Search for the cell housing the specified text and yield its (X, Y) center coordinate. 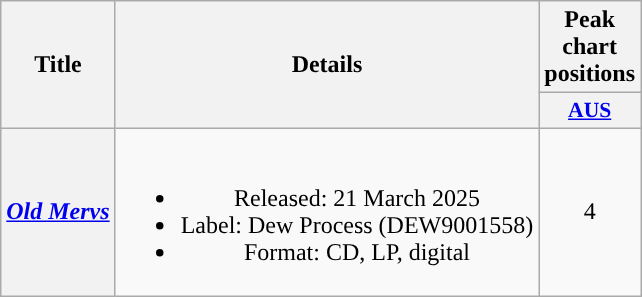
Peak chart positions (590, 47)
Details (327, 65)
Old Mervs (58, 212)
Released: 21 March 2025Label: Dew Process (DEW9001558)Format: CD, LP, digital (327, 212)
AUS (590, 111)
Title (58, 65)
4 (590, 212)
